Output the (x, y) coordinate of the center of the cell containing the given text.  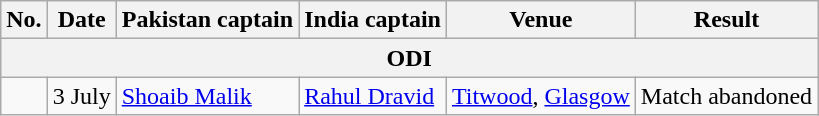
Titwood, Glasgow (540, 96)
Result (726, 20)
No. (24, 20)
ODI (410, 58)
Rahul Dravid (373, 96)
Shoaib Malik (207, 96)
India captain (373, 20)
3 July (82, 96)
Pakistan captain (207, 20)
Match abandoned (726, 96)
Venue (540, 20)
Date (82, 20)
